Capture the cell that displays the provided text and extract its [X, Y] central coordinate. 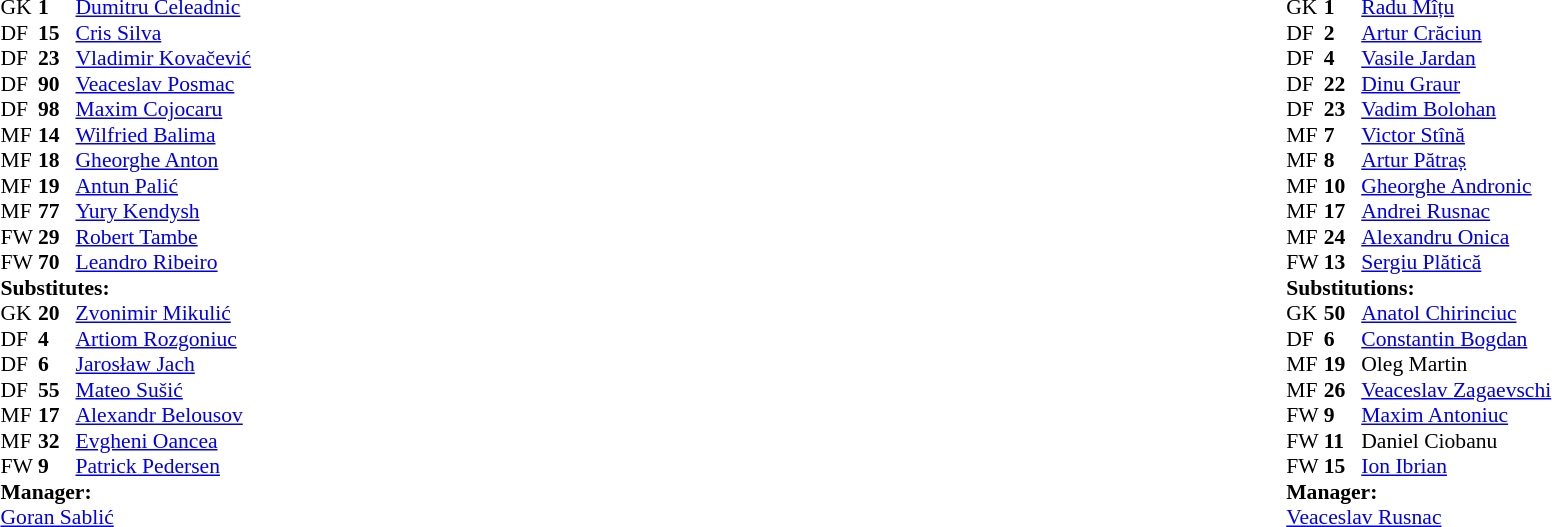
24 [1343, 237]
Antun Palić [164, 186]
Wilfried Balima [164, 135]
Gheorghe Andronic [1456, 186]
Gheorghe Anton [164, 161]
13 [1343, 263]
Maxim Cojocaru [164, 109]
10 [1343, 186]
26 [1343, 390]
Dinu Graur [1456, 84]
18 [57, 161]
Anatol Chirinciuc [1456, 313]
Mateo Sušić [164, 390]
55 [57, 390]
7 [1343, 135]
Maxim Antoniuc [1456, 415]
Zvonimir Mikulić [164, 313]
70 [57, 263]
Andrei Rusnac [1456, 211]
Artur Crăciun [1456, 33]
14 [57, 135]
22 [1343, 84]
Cris Silva [164, 33]
Vladimir Kovačević [164, 59]
Sergiu Plătică [1456, 263]
Alexandr Belousov [164, 415]
Oleg Martin [1456, 365]
Alexandru Onica [1456, 237]
Artur Pătraș [1456, 161]
Patrick Pedersen [164, 467]
Yury Kendysh [164, 211]
77 [57, 211]
Jarosław Jach [164, 365]
Ion Ibrian [1456, 467]
50 [1343, 313]
Veaceslav Posmac [164, 84]
98 [57, 109]
11 [1343, 441]
Daniel Ciobanu [1456, 441]
Evgheni Oancea [164, 441]
Substitutes: [126, 288]
Victor Stînă [1456, 135]
Vasile Jardan [1456, 59]
2 [1343, 33]
Robert Tambe [164, 237]
Constantin Bogdan [1456, 339]
Substitutions: [1418, 288]
90 [57, 84]
Leandro Ribeiro [164, 263]
Veaceslav Zagaevschi [1456, 390]
32 [57, 441]
Artiom Rozgoniuc [164, 339]
Vadim Bolohan [1456, 109]
20 [57, 313]
29 [57, 237]
8 [1343, 161]
